Search for the cell housing the specified text and yield its [x, y] center coordinate. 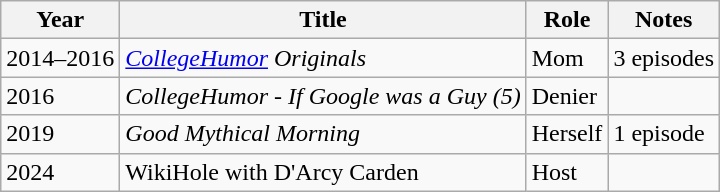
Title [323, 20]
CollegeHumor Originals [323, 58]
Notes [664, 20]
1 episode [664, 134]
Herself [567, 134]
3 episodes [664, 58]
Good Mythical Morning [323, 134]
2019 [60, 134]
Year [60, 20]
Denier [567, 96]
WikiHole with D'Arcy Carden [323, 172]
2024 [60, 172]
2016 [60, 96]
2014–2016 [60, 58]
Host [567, 172]
Mom [567, 58]
Role [567, 20]
CollegeHumor - If Google was a Guy (5) [323, 96]
